Extract the (X, Y) coordinate from the center of the cell holding the provided text.  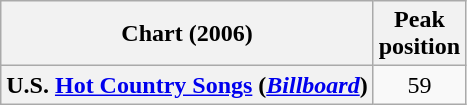
Peakposition (419, 34)
Chart (2006) (187, 34)
59 (419, 85)
U.S. Hot Country Songs (Billboard) (187, 85)
